Locate the cell with the specified text and output its [x, y] center coordinate. 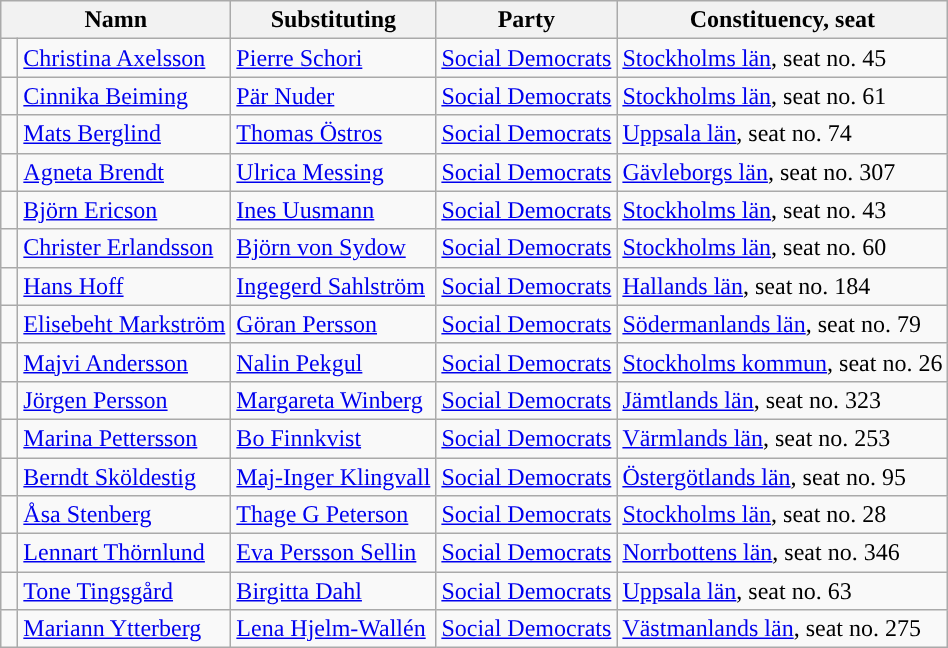
Ines Uusmann [334, 210]
Stockholms län, seat no. 43 [782, 210]
Björn von Sydow [334, 248]
Maj-Inger Klingvall [334, 477]
Eva Persson Sellin [334, 553]
Stockholms län, seat no. 28 [782, 515]
Christina Axelsson [124, 58]
Margareta Winberg [334, 400]
Agneta Brendt [124, 172]
Cinnika Beiming [124, 96]
Pierre Schori [334, 58]
Norrbottens län, seat no. 346 [782, 553]
Jämtlands län, seat no. 323 [782, 400]
Namn [116, 20]
Majvi Andersson [124, 362]
Stockholms kommun, seat no. 26 [782, 362]
Ingegerd Sahlström [334, 286]
Hans Hoff [124, 286]
Björn Ericson [124, 210]
Christer Erlandsson [124, 248]
Hallands län, seat no. 184 [782, 286]
Thomas Östros [334, 134]
Ulrica Messing [334, 172]
Nalin Pekgul [334, 362]
Östergötlands län, seat no. 95 [782, 477]
Västmanlands län, seat no. 275 [782, 629]
Värmlands län, seat no. 253 [782, 438]
Uppsala län, seat no. 74 [782, 134]
Jörgen Persson [124, 400]
Marina Pettersson [124, 438]
Mariann Ytterberg [124, 629]
Thage G Peterson [334, 515]
Lena Hjelm-Wallén [334, 629]
Berndt Sköldestig [124, 477]
Uppsala län, seat no. 63 [782, 591]
Constituency, seat [782, 20]
Substituting [334, 20]
Bo Finnkvist [334, 438]
Elisebeht Markström [124, 324]
Lennart Thörnlund [124, 553]
Göran Persson [334, 324]
Stockholms län, seat no. 45 [782, 58]
Stockholms län, seat no. 60 [782, 248]
Pär Nuder [334, 96]
Party [526, 20]
Tone Tingsgård [124, 591]
Åsa Stenberg [124, 515]
Mats Berglind [124, 134]
Stockholms län, seat no. 61 [782, 96]
Södermanlands län, seat no. 79 [782, 324]
Gävleborgs län, seat no. 307 [782, 172]
Birgitta Dahl [334, 591]
